Extract the [x, y] coordinate from the center of the cell holding the provided text.  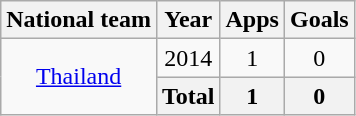
2014 [188, 58]
Goals [319, 20]
Year [188, 20]
National team [79, 20]
Thailand [79, 77]
Apps [252, 20]
Total [188, 96]
